Return the [x, y] coordinate for the center point of the cell that contains the specified text.  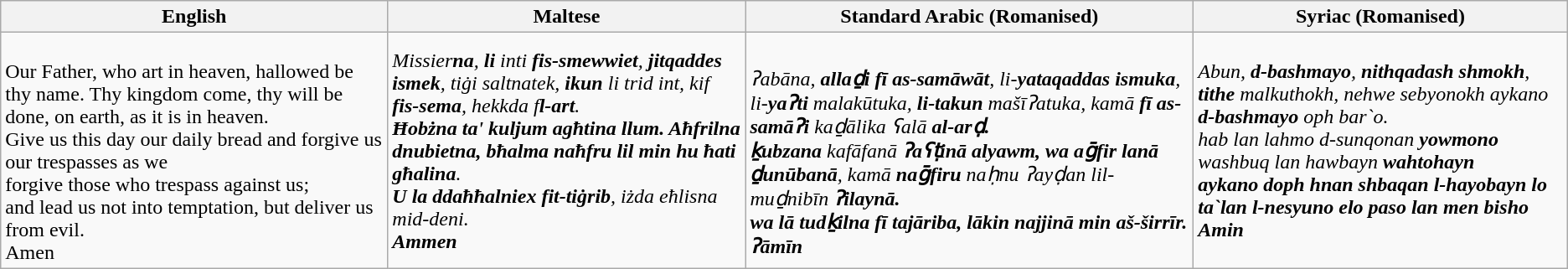
Maltese [566, 17]
English [194, 17]
Standard Arabic (Romanised) [970, 17]
Syriac (Romanised) [1380, 17]
